Provide the (X, Y) coordinate of the cell's center where the given text is located.  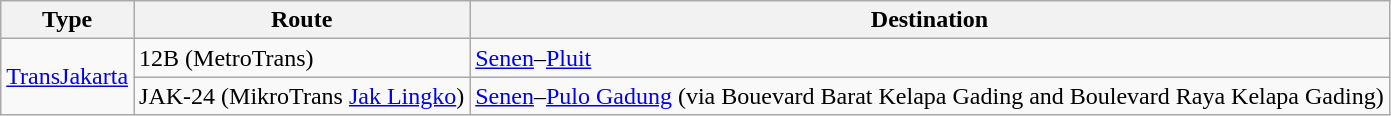
Destination (930, 20)
Senen–Pluit (930, 58)
12B (MetroTrans) (302, 58)
JAK-24 (MikroTrans Jak Lingko) (302, 96)
TransJakarta (68, 77)
Type (68, 20)
Route (302, 20)
Senen–Pulo Gadung (via Bouevard Barat Kelapa Gading and Boulevard Raya Kelapa Gading) (930, 96)
